Detect which cell encompasses the target text, then output its (x, y) center coordinate. 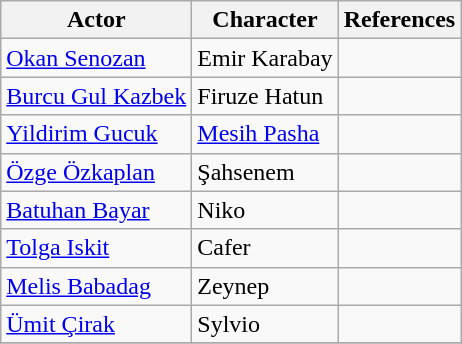
Özge Özkaplan (96, 172)
Tolga Iskit (96, 248)
Emir Karabay (265, 58)
Character (265, 20)
Mesih Pasha (265, 134)
Okan Senozan (96, 58)
Yildirim Gucuk (96, 134)
Niko (265, 210)
Melis Babadag (96, 286)
Zeynep (265, 286)
Cafer (265, 248)
Actor (96, 20)
Şahsenem (265, 172)
Burcu Gul Kazbek (96, 96)
Sylvio (265, 324)
References (400, 20)
Firuze Hatun (265, 96)
Batuhan Bayar (96, 210)
Ümit Çirak (96, 324)
